Return [X, Y] of the center of cell containing provided text 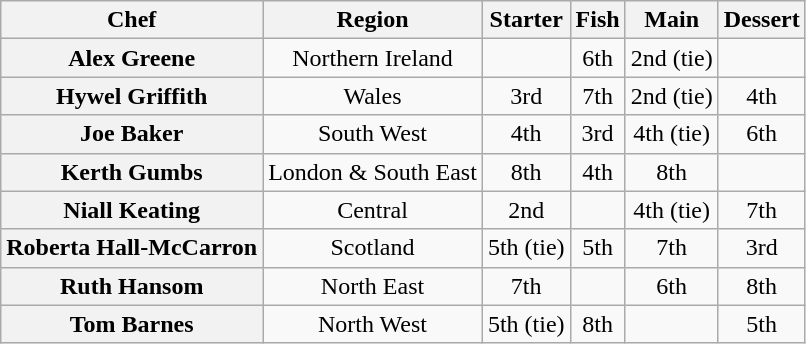
Main [672, 20]
Fish [598, 20]
South West [373, 134]
Chef [132, 20]
Central [373, 210]
Hywel Griffith [132, 96]
Dessert [762, 20]
Wales [373, 96]
2nd [526, 210]
North East [373, 286]
Kerth Gumbs [132, 172]
Northern Ireland [373, 58]
Joe Baker [132, 134]
Scotland [373, 248]
Alex Greene [132, 58]
Niall Keating [132, 210]
Starter [526, 20]
North West [373, 324]
Tom Barnes [132, 324]
Region [373, 20]
Roberta Hall-McCarron [132, 248]
London & South East [373, 172]
Ruth Hansom [132, 286]
